Search for the cell housing the specified text and yield its [x, y] center coordinate. 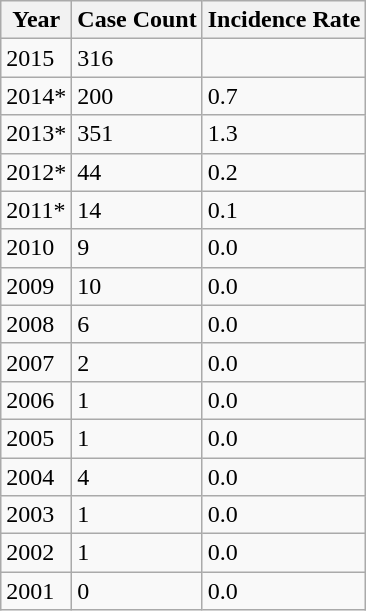
351 [137, 134]
2008 [36, 324]
44 [137, 172]
0.1 [284, 210]
14 [137, 210]
Year [36, 20]
2012* [36, 172]
2001 [36, 591]
2007 [36, 362]
2005 [36, 438]
2014* [36, 96]
2011* [36, 210]
2010 [36, 248]
10 [137, 286]
2003 [36, 515]
2 [137, 362]
316 [137, 58]
4 [137, 477]
9 [137, 248]
Case Count [137, 20]
0.7 [284, 96]
2002 [36, 553]
200 [137, 96]
6 [137, 324]
2006 [36, 400]
1.3 [284, 134]
2004 [36, 477]
2015 [36, 58]
Incidence Rate [284, 20]
2013* [36, 134]
2009 [36, 286]
0.2 [284, 172]
0 [137, 591]
